Output the (X, Y) coordinate of the center of the cell containing the given text.  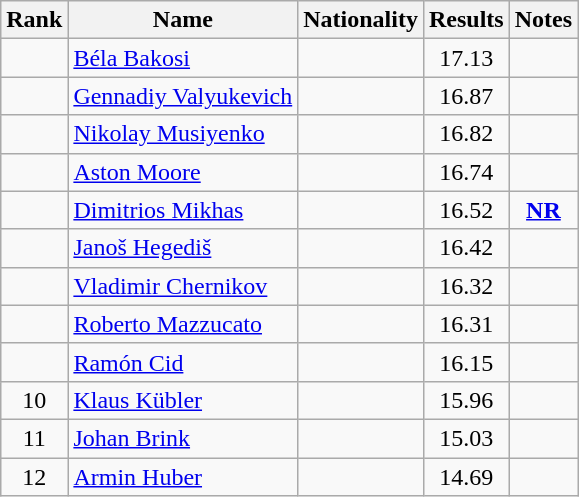
16.52 (466, 210)
10 (34, 400)
16.82 (466, 134)
NR (543, 210)
Dimitrios Mikhas (183, 210)
Armin Huber (183, 477)
Nationality (361, 20)
Janoš Hegediš (183, 248)
Results (466, 20)
Name (183, 20)
Ramón Cid (183, 362)
Johan Brink (183, 438)
12 (34, 477)
16.87 (466, 96)
Notes (543, 20)
Gennadiy Valyukevich (183, 96)
14.69 (466, 477)
15.03 (466, 438)
16.74 (466, 172)
Roberto Mazzucato (183, 324)
Vladimir Chernikov (183, 286)
17.13 (466, 58)
Aston Moore (183, 172)
Rank (34, 20)
15.96 (466, 400)
Klaus Kübler (183, 400)
16.15 (466, 362)
16.31 (466, 324)
Nikolay Musiyenko (183, 134)
11 (34, 438)
16.32 (466, 286)
Béla Bakosi (183, 58)
16.42 (466, 248)
